Locate the cell with the specified text and output its [x, y] center coordinate. 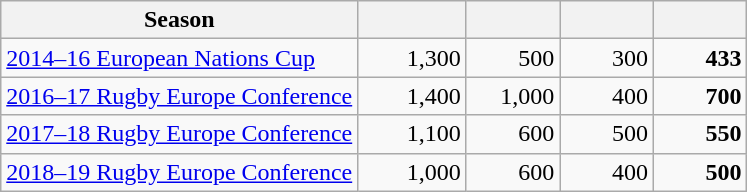
1,100 [412, 134]
433 [700, 58]
300 [607, 58]
550 [700, 134]
1,400 [412, 96]
700 [700, 96]
2016–17 Rugby Europe Conference [180, 96]
2018–19 Rugby Europe Conference [180, 172]
2017–18 Rugby Europe Conference [180, 134]
2014–16 European Nations Cup [180, 58]
Season [180, 20]
1,300 [412, 58]
